Search for the cell housing the specified text and yield its [X, Y] center coordinate. 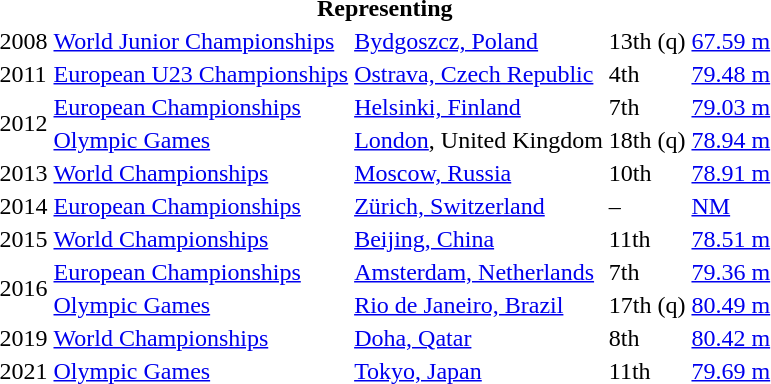
Zürich, Switzerland [479, 206]
8th [647, 338]
London, United Kingdom [479, 140]
Moscow, Russia [479, 173]
European U23 Championships [201, 74]
– [647, 206]
11th [647, 239]
Beijing, China [479, 239]
Ostrava, Czech Republic [479, 74]
Bydgoszcz, Poland [479, 41]
13th (q) [647, 41]
Amsterdam, Netherlands [479, 272]
Rio de Janeiro, Brazil [479, 305]
18th (q) [647, 140]
17th (q) [647, 305]
Helsinki, Finland [479, 107]
4th [647, 74]
World Junior Championships [201, 41]
10th [647, 173]
Doha, Qatar [479, 338]
